Find where the given text appears and provide that cell's center as [x, y] coordinate. 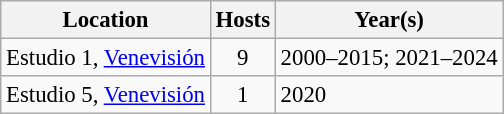
2000–2015; 2021–2024 [389, 58]
2020 [389, 95]
Year(s) [389, 20]
Location [106, 20]
Hosts [242, 20]
9 [242, 58]
Estudio 5, Venevisión [106, 95]
Estudio 1, Venevisión [106, 58]
1 [242, 95]
